Find where the given text appears and provide that cell's center as [x, y] coordinate. 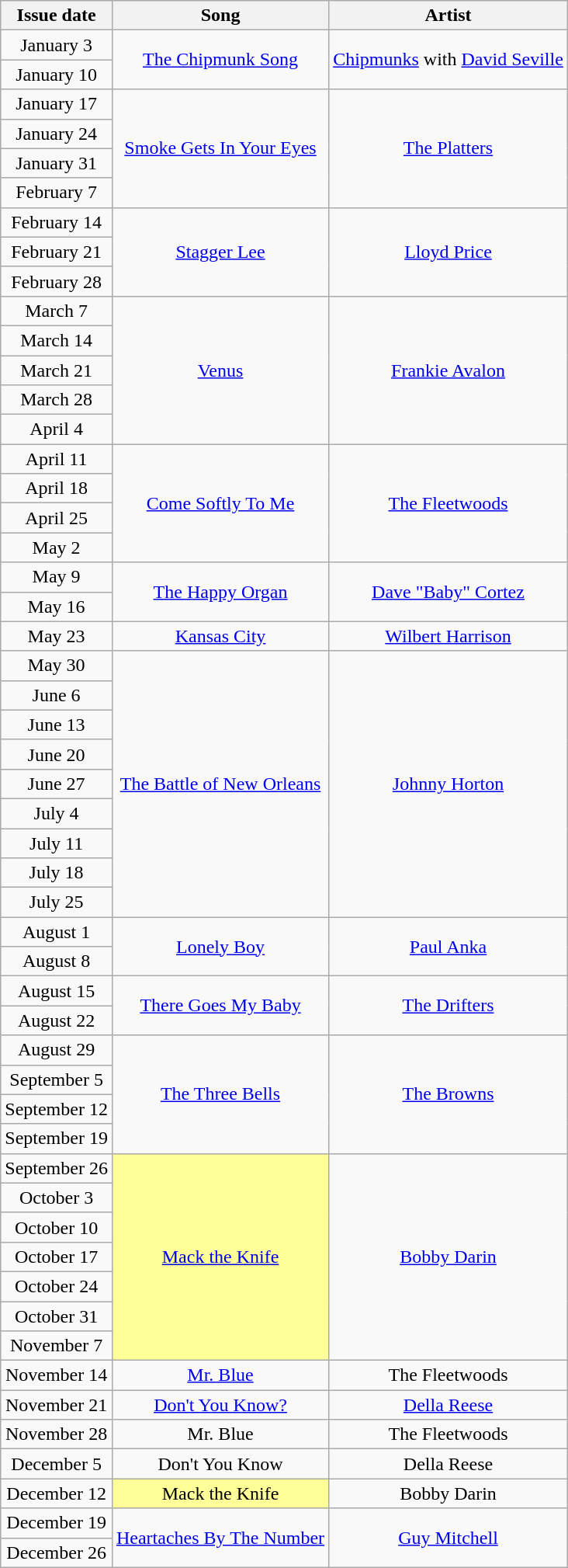
February 14 [57, 222]
January 3 [57, 45]
The Happy Organ [220, 592]
December 26 [57, 1552]
July 25 [57, 902]
October 10 [57, 1227]
Artist [449, 16]
April 25 [57, 518]
The Platters [449, 148]
June 27 [57, 784]
Kansas City [220, 636]
Venus [220, 370]
April 11 [57, 459]
Come Softly To Me [220, 503]
June 6 [57, 695]
June 13 [57, 725]
The Drifters [449, 1006]
January 24 [57, 134]
July 4 [57, 813]
August 1 [57, 932]
July 11 [57, 843]
May 23 [57, 636]
May 9 [57, 577]
May 16 [57, 607]
February 21 [57, 252]
Guy Mitchell [449, 1538]
October 31 [57, 1316]
The Chipmunk Song [220, 60]
January 31 [57, 163]
August 22 [57, 1020]
October 17 [57, 1257]
August 15 [57, 991]
November 21 [57, 1405]
The Three Bells [220, 1094]
The Battle of New Orleans [220, 784]
Smoke Gets In Your Eyes [220, 148]
Wilbert Harrison [449, 636]
December 5 [57, 1464]
March 28 [57, 400]
November 28 [57, 1434]
Chipmunks with David Seville [449, 60]
November 7 [57, 1346]
May 2 [57, 548]
March 14 [57, 340]
September 26 [57, 1168]
May 30 [57, 666]
Frankie Avalon [449, 370]
August 29 [57, 1050]
July 18 [57, 873]
June 20 [57, 754]
April 18 [57, 488]
February 28 [57, 281]
Issue date [57, 16]
September 19 [57, 1139]
October 24 [57, 1286]
Heartaches By The Number [220, 1538]
January 17 [57, 104]
September 12 [57, 1109]
Johnny Horton [449, 784]
Stagger Lee [220, 252]
Lonely Boy [220, 947]
November 14 [57, 1375]
Don't You Know [220, 1464]
March 21 [57, 370]
April 4 [57, 429]
Song [220, 16]
The Browns [449, 1094]
December 12 [57, 1493]
Don't You Know? [220, 1405]
August 8 [57, 961]
Lloyd Price [449, 252]
September 5 [57, 1080]
February 7 [57, 193]
March 7 [57, 311]
December 19 [57, 1523]
There Goes My Baby [220, 1006]
Dave "Baby" Cortez [449, 592]
October 3 [57, 1198]
Paul Anka [449, 947]
January 10 [57, 75]
